Capture the cell that displays the provided text and extract its (x, y) central coordinate. 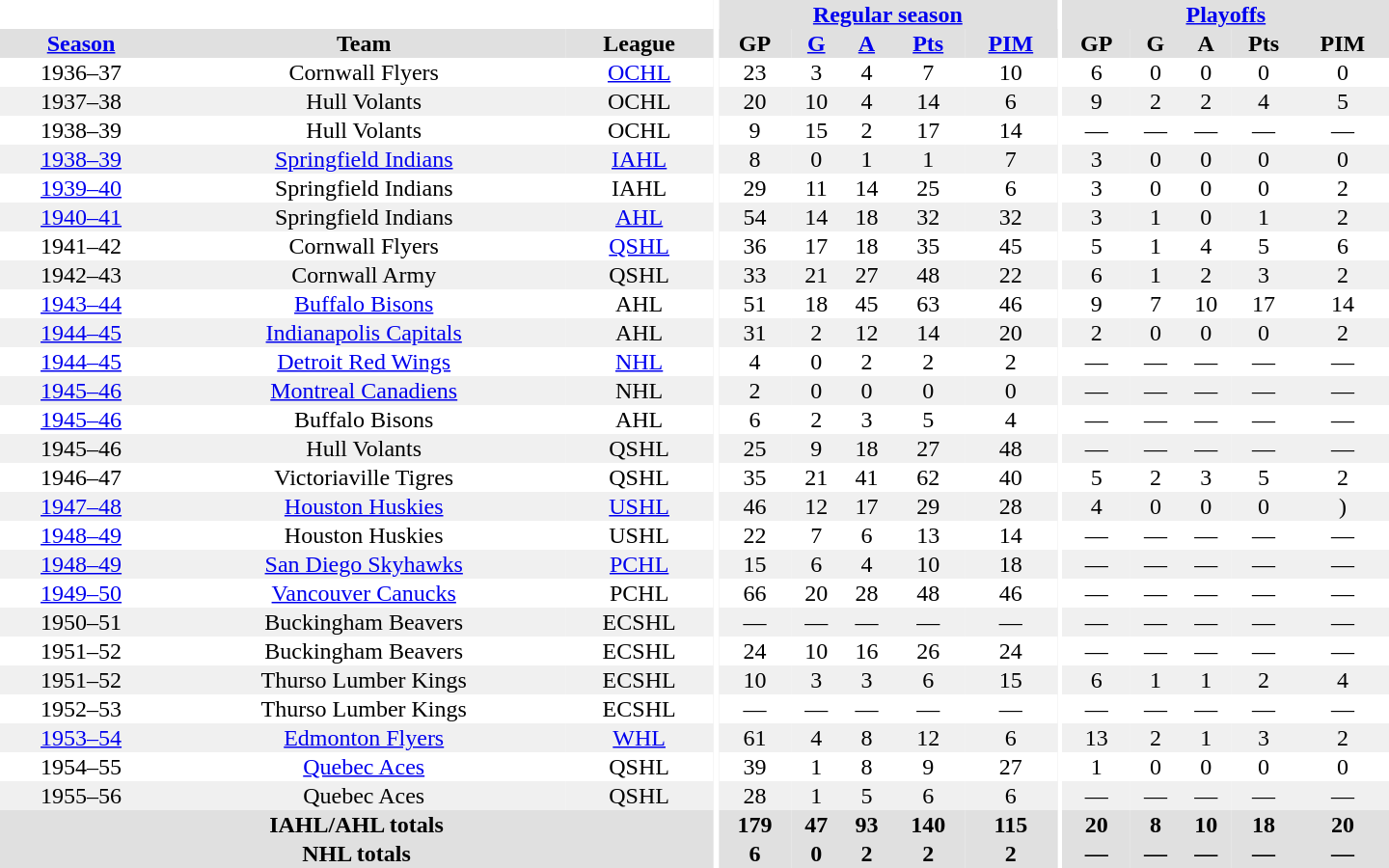
Cornwall Army (364, 275)
51 (754, 304)
1953–54 (81, 738)
Edmonton Flyers (364, 738)
1950–51 (81, 622)
31 (754, 333)
1937–38 (81, 101)
62 (928, 477)
Team (364, 43)
179 (754, 825)
Detroit Red Wings (364, 362)
1954–55 (81, 767)
47 (816, 825)
33 (754, 275)
93 (866, 825)
Montreal Canadiens (364, 391)
1947–48 (81, 506)
1941–42 (81, 246)
IAHL/AHL totals (357, 825)
11 (816, 188)
1955–56 (81, 796)
26 (928, 651)
NHL totals (357, 854)
61 (754, 738)
1946–47 (81, 477)
Indianapolis Capitals (364, 333)
39 (754, 767)
16 (866, 651)
WHL (639, 738)
63 (928, 304)
40 (1011, 477)
) (1343, 506)
115 (1011, 825)
League (639, 43)
66 (754, 593)
1939–40 (81, 188)
1952–53 (81, 709)
41 (866, 477)
Season (81, 43)
1949–50 (81, 593)
54 (754, 217)
Vancouver Canucks (364, 593)
140 (928, 825)
1942–43 (81, 275)
1943–44 (81, 304)
Playoffs (1226, 14)
36 (754, 246)
Victoriaville Tigres (364, 477)
1936–37 (81, 72)
23 (754, 72)
San Diego Skyhawks (364, 564)
1940–41 (81, 217)
Regular season (887, 14)
